Search for the cell housing the specified text and yield its [x, y] center coordinate. 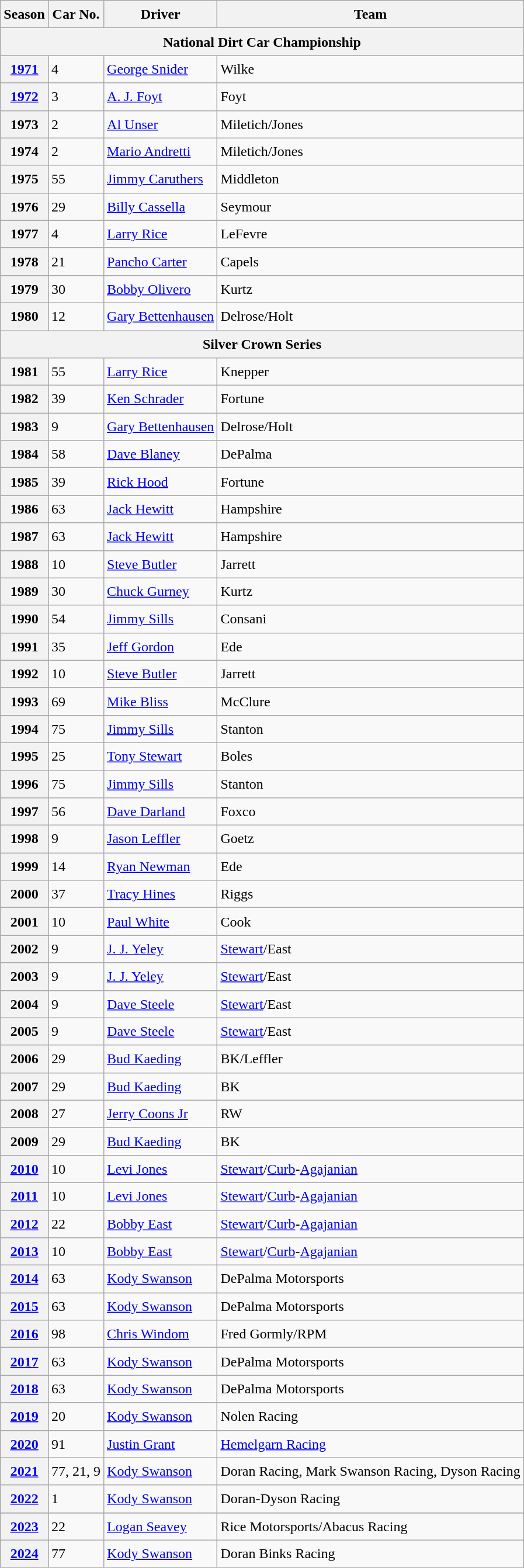
Ryan Newman [161, 867]
Riggs [370, 894]
77, 21, 9 [76, 1471]
1982 [25, 400]
1998 [25, 839]
1995 [25, 756]
Jeff Gordon [161, 646]
35 [76, 646]
McClure [370, 701]
1987 [25, 536]
1977 [25, 234]
2022 [25, 1499]
Al Unser [161, 124]
Jimmy Caruthers [161, 179]
2008 [25, 1113]
Paul White [161, 922]
1973 [25, 124]
1997 [25, 812]
Wilke [370, 69]
Ken Schrader [161, 400]
Goetz [370, 839]
2019 [25, 1416]
Tony Stewart [161, 756]
2017 [25, 1361]
Pancho Carter [161, 262]
2015 [25, 1306]
2000 [25, 894]
1976 [25, 207]
Silver Crown Series [262, 345]
12 [76, 317]
3 [76, 97]
1996 [25, 784]
1 [76, 1499]
2016 [25, 1334]
1992 [25, 674]
2009 [25, 1142]
1989 [25, 591]
58 [76, 455]
Fred Gormly/RPM [370, 1334]
2004 [25, 1004]
2002 [25, 949]
1974 [25, 152]
Nolen Racing [370, 1416]
Chris Windom [161, 1334]
25 [76, 756]
1972 [25, 97]
Tracy Hines [161, 894]
2001 [25, 922]
Middleton [370, 179]
Jason Leffler [161, 839]
20 [76, 1416]
LeFevre [370, 234]
2005 [25, 1032]
BK/Leffler [370, 1059]
Jerry Coons Jr [161, 1113]
Knepper [370, 372]
54 [76, 619]
RW [370, 1113]
77 [76, 1554]
2006 [25, 1059]
Driver [161, 14]
Rice Motorsports/Abacus Racing [370, 1526]
1975 [25, 179]
Doran Binks Racing [370, 1554]
2012 [25, 1224]
Hemelgarn Racing [370, 1444]
Dave Blaney [161, 455]
1984 [25, 455]
Doran Racing, Mark Swanson Racing, Dyson Racing [370, 1471]
2011 [25, 1196]
1971 [25, 69]
37 [76, 894]
Mike Bliss [161, 701]
2018 [25, 1389]
2003 [25, 977]
Capels [370, 262]
56 [76, 812]
2013 [25, 1251]
1981 [25, 372]
1990 [25, 619]
1986 [25, 509]
Chuck Gurney [161, 591]
2007 [25, 1087]
1991 [25, 646]
Consani [370, 619]
1983 [25, 426]
27 [76, 1113]
14 [76, 867]
A. J. Foyt [161, 97]
Season [25, 14]
DePalma [370, 455]
Team [370, 14]
91 [76, 1444]
Logan Seavey [161, 1526]
69 [76, 701]
Foxco [370, 812]
1978 [25, 262]
2023 [25, 1526]
Car No. [76, 14]
Mario Andretti [161, 152]
1993 [25, 701]
1994 [25, 729]
Bobby Olivero [161, 289]
2020 [25, 1444]
Dave Darland [161, 812]
Seymour [370, 207]
21 [76, 262]
2021 [25, 1471]
2010 [25, 1168]
Rick Hood [161, 481]
1979 [25, 289]
2024 [25, 1554]
Cook [370, 922]
2014 [25, 1279]
98 [76, 1334]
George Snider [161, 69]
National Dirt Car Championship [262, 42]
Justin Grant [161, 1444]
Boles [370, 756]
1980 [25, 317]
Doran-Dyson Racing [370, 1499]
1988 [25, 564]
Billy Cassella [161, 207]
1999 [25, 867]
1985 [25, 481]
Foyt [370, 97]
